Identify which cell holds the provided text, then report its (x, y) central coordinate. 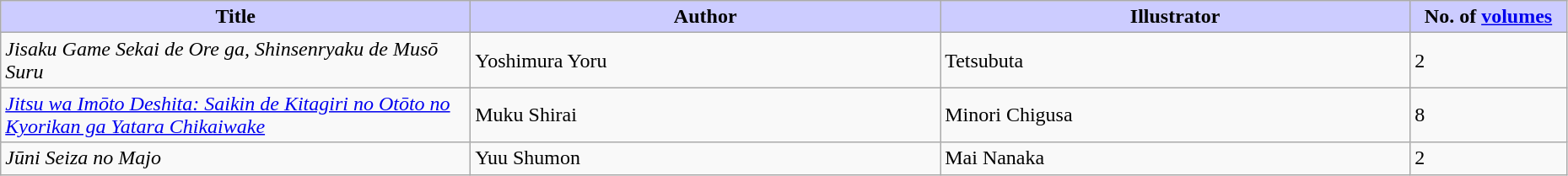
No. of volumes (1489, 17)
8 (1489, 115)
Jitsu wa Imōto Deshita: Saikin de Kitagiri no Otōto no Kyorikan ga Yatara Chikaiwake (236, 115)
Jūni Seiza no Majo (236, 158)
Yuu Shumon (705, 158)
Illustrator (1176, 17)
Title (236, 17)
Yoshimura Yoru (705, 61)
Author (705, 17)
Mai Nanaka (1176, 158)
Minori Chigusa (1176, 115)
Muku Shirai (705, 115)
Tetsubuta (1176, 61)
Jisaku Game Sekai de Ore ga, Shinsenryaku de Musō Suru (236, 61)
